Return the (x, y) coordinate for the center point of the cell that contains the specified text.  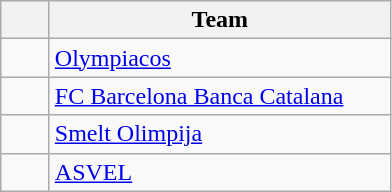
Team (220, 20)
Smelt Olimpija (220, 134)
Olympiacos (220, 58)
FC Barcelona Banca Catalana (220, 96)
ASVEL (220, 172)
